Provide the [x, y] coordinate of the cell's center where the given text is located.  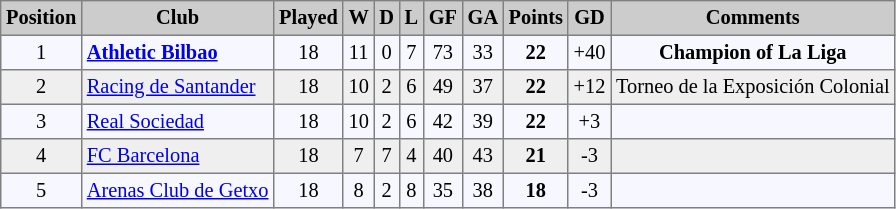
49 [442, 87]
33 [482, 52]
Athletic Bilbao [177, 52]
D [386, 18]
+3 [589, 121]
Racing de Santander [177, 87]
40 [442, 156]
21 [536, 156]
GD [589, 18]
Arenas Club de Getxo [177, 190]
FC Barcelona [177, 156]
35 [442, 190]
37 [482, 87]
43 [482, 156]
0 [386, 52]
Torneo de la Exposición Colonial [753, 87]
L [411, 18]
W [358, 18]
11 [358, 52]
Champion of La Liga [753, 52]
73 [442, 52]
GA [482, 18]
Comments [753, 18]
5 [42, 190]
39 [482, 121]
+12 [589, 87]
1 [42, 52]
38 [482, 190]
Played [308, 18]
GF [442, 18]
Real Sociedad [177, 121]
Points [536, 18]
42 [442, 121]
+40 [589, 52]
Position [42, 18]
3 [42, 121]
Club [177, 18]
